Scan for the cell matching the given text and deliver its [X, Y] coordinate at center. 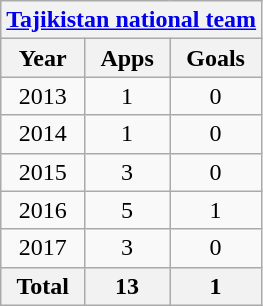
Goals [216, 58]
5 [128, 210]
2014 [43, 134]
Total [43, 286]
2015 [43, 172]
13 [128, 286]
Tajikistan national team [132, 20]
2017 [43, 248]
Apps [128, 58]
Year [43, 58]
2013 [43, 96]
2016 [43, 210]
